From the cell containing the given text, extract its center point as (x, y) coordinate. 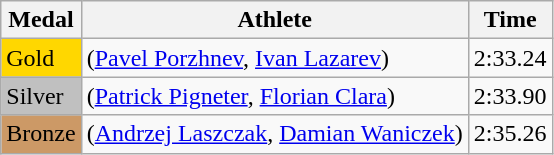
2:33.24 (510, 58)
2:33.90 (510, 96)
Time (510, 20)
(Andrzej Laszczak, Damian Waniczek) (274, 134)
Silver (41, 96)
Athlete (274, 20)
(Patrick Pigneter, Florian Clara) (274, 96)
Gold (41, 58)
Bronze (41, 134)
(Pavel Porzhnev, Ivan Lazarev) (274, 58)
2:35.26 (510, 134)
Medal (41, 20)
